Scan for the cell matching the given text and deliver its (x, y) coordinate at center. 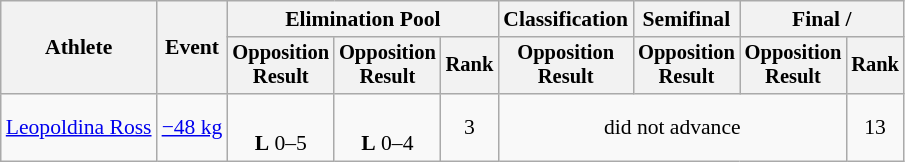
L 0–5 (280, 128)
13 (875, 128)
Classification (566, 19)
Event (192, 48)
did not advance (672, 128)
−48 kg (192, 128)
Final / (822, 19)
3 (470, 128)
L 0–4 (388, 128)
Athlete (79, 48)
Elimination Pool (362, 19)
Leopoldina Ross (79, 128)
Semifinal (686, 19)
